Scan for the cell matching the given text and deliver its (x, y) coordinate at center. 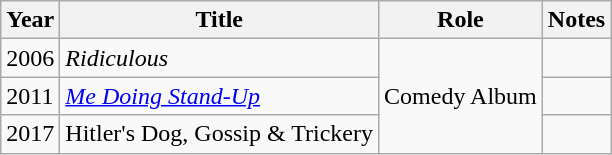
Role (461, 20)
Hitler's Dog, Gossip & Trickery (220, 134)
2011 (30, 96)
Title (220, 20)
Year (30, 20)
Notes (576, 20)
2017 (30, 134)
2006 (30, 58)
Me Doing Stand-Up (220, 96)
Comedy Album (461, 96)
Ridiculous (220, 58)
